For the text-containing cell, return its midpoint in [X, Y] coordinate format. 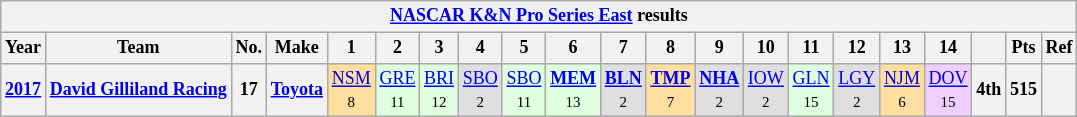
4th [989, 90]
Ref [1059, 48]
MEM13 [574, 90]
2017 [24, 90]
Pts [1024, 48]
12 [857, 48]
NJM6 [902, 90]
LGY2 [857, 90]
BRI12 [440, 90]
2 [398, 48]
17 [248, 90]
NSM8 [351, 90]
1 [351, 48]
3 [440, 48]
GRE11 [398, 90]
NHA2 [720, 90]
GLN15 [811, 90]
Toyota [296, 90]
Year [24, 48]
David Gilliland Racing [138, 90]
6 [574, 48]
Team [138, 48]
13 [902, 48]
7 [623, 48]
SBO11 [524, 90]
SBO2 [480, 90]
TMP7 [670, 90]
BLN2 [623, 90]
IOW2 [766, 90]
14 [948, 48]
Make [296, 48]
9 [720, 48]
4 [480, 48]
DOV15 [948, 90]
8 [670, 48]
5 [524, 48]
NASCAR K&N Pro Series East results [539, 16]
11 [811, 48]
10 [766, 48]
515 [1024, 90]
No. [248, 48]
